Scan for the cell matching the given text and deliver its (X, Y) coordinate at center. 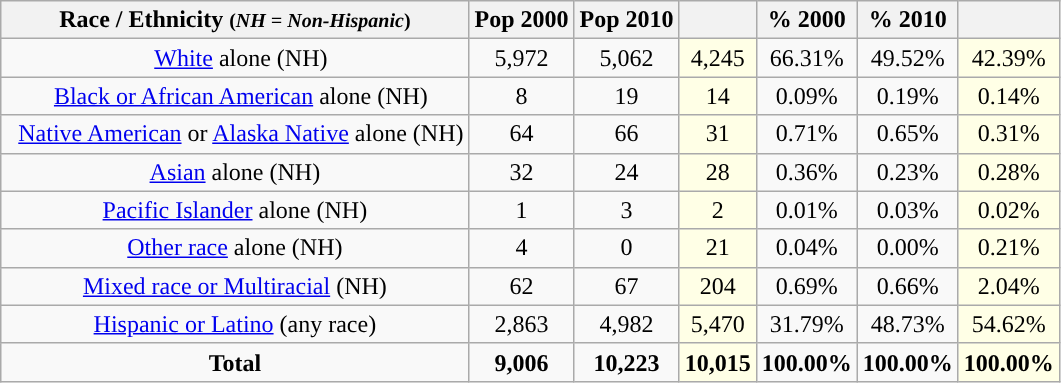
3 (626, 210)
0.71% (806, 134)
White alone (NH) (235, 58)
2.04% (1008, 286)
5,972 (522, 58)
Total (235, 362)
% 2000 (806, 20)
8 (522, 96)
62 (522, 286)
Pacific Islander alone (NH) (235, 210)
Pop 2010 (626, 20)
0.09% (806, 96)
19 (626, 96)
% 2010 (908, 20)
Hispanic or Latino (any race) (235, 324)
Race / Ethnicity (NH = Non-Hispanic) (235, 20)
0.28% (1008, 172)
5,062 (626, 58)
0.36% (806, 172)
0.00% (908, 248)
0.66% (908, 286)
10,015 (718, 362)
48.73% (908, 324)
49.52% (908, 58)
9,006 (522, 362)
42.39% (1008, 58)
31 (718, 134)
5,470 (718, 324)
0.04% (806, 248)
0.23% (908, 172)
0.19% (908, 96)
0.01% (806, 210)
66 (626, 134)
4,245 (718, 58)
1 (522, 210)
54.62% (1008, 324)
Pop 2000 (522, 20)
21 (718, 248)
0.14% (1008, 96)
2 (718, 210)
Mixed race or Multiracial (NH) (235, 286)
24 (626, 172)
32 (522, 172)
0 (626, 248)
31.79% (806, 324)
0.21% (1008, 248)
0.31% (1008, 134)
0.65% (908, 134)
Native American or Alaska Native alone (NH) (235, 134)
14 (718, 96)
10,223 (626, 362)
Other race alone (NH) (235, 248)
64 (522, 134)
0.02% (1008, 210)
Asian alone (NH) (235, 172)
4 (522, 248)
0.03% (908, 210)
Black or African American alone (NH) (235, 96)
28 (718, 172)
0.69% (806, 286)
4,982 (626, 324)
67 (626, 286)
2,863 (522, 324)
204 (718, 286)
66.31% (806, 58)
